Determine the (x, y) coordinate at the center of the cell enclosing the given text.  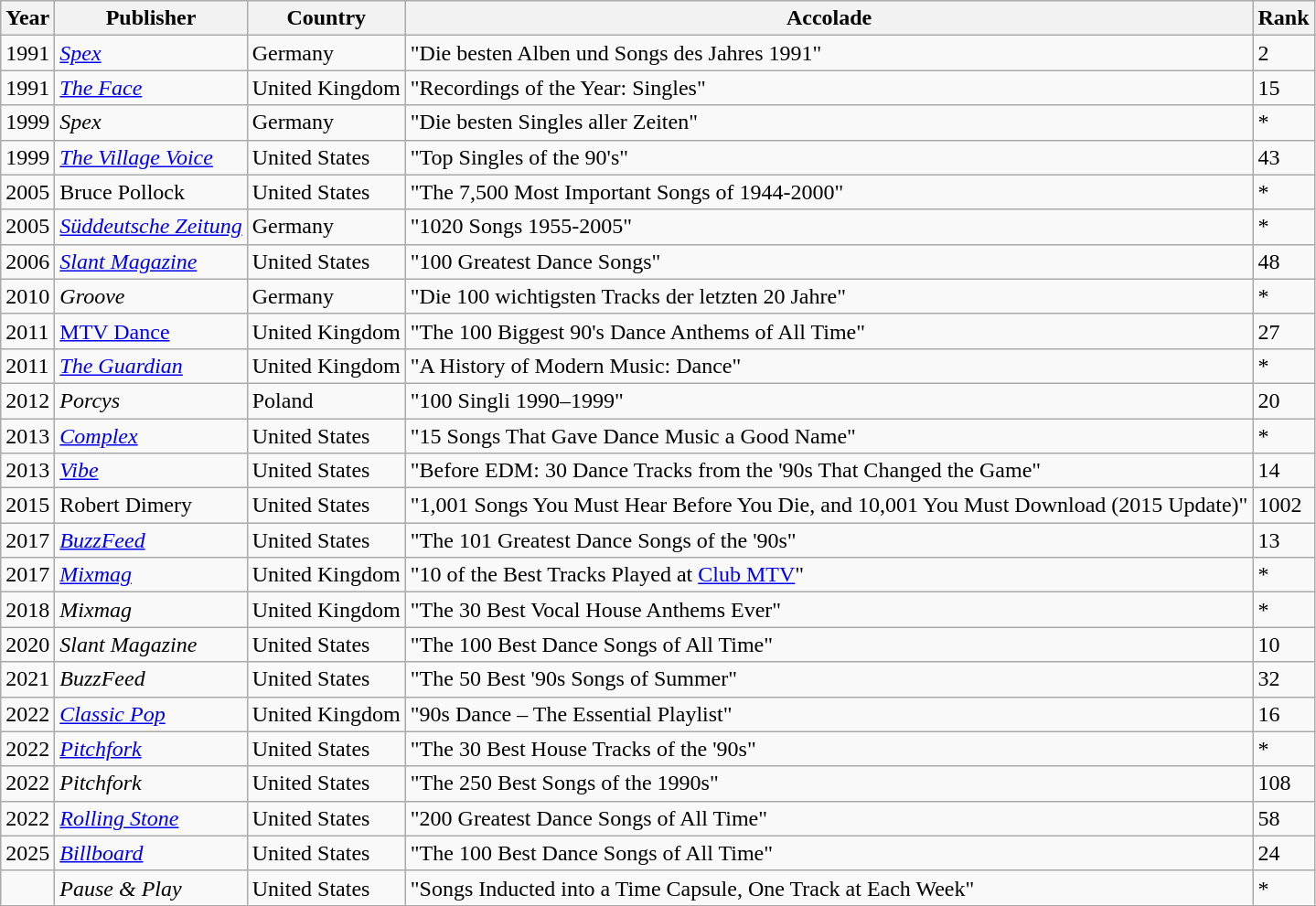
Classic Pop (151, 714)
2012 (27, 400)
Pause & Play (151, 888)
"The 100 Biggest 90's Dance Anthems of All Time" (829, 331)
Vibe (151, 471)
Publisher (151, 18)
Year (27, 18)
"The 30 Best Vocal House Anthems Ever" (829, 610)
The Face (151, 88)
"A History of Modern Music: Dance" (829, 366)
"Recordings of the Year: Singles" (829, 88)
Rolling Stone (151, 818)
Billboard (151, 853)
"Die 100 wichtigsten Tracks der letzten 20 Jahre" (829, 296)
1002 (1284, 506)
Accolade (829, 18)
"Die besten Singles aller Zeiten" (829, 123)
"The 7,500 Most Important Songs of 1944-2000" (829, 192)
"The 101 Greatest Dance Songs of the '90s" (829, 540)
32 (1284, 679)
"1020 Songs 1955-2005" (829, 227)
"Before EDM: 30 Dance Tracks from the '90s That Changed the Game" (829, 471)
"1,001 Songs You Must Hear Before You Die, and 10,001 You Must Download (2015 Update)" (829, 506)
"Songs Inducted into a Time Capsule, One Track at Each Week" (829, 888)
24 (1284, 853)
The Guardian (151, 366)
"100 Singli 1990–1999" (829, 400)
"200 Greatest Dance Songs of All Time" (829, 818)
"The 250 Best Songs of the 1990s" (829, 783)
14 (1284, 471)
"10 of the Best Tracks Played at Club MTV" (829, 575)
58 (1284, 818)
"The 50 Best '90s Songs of Summer" (829, 679)
2 (1284, 53)
2010 (27, 296)
Country (326, 18)
The Village Voice (151, 157)
2021 (27, 679)
"The 30 Best House Tracks of the '90s" (829, 749)
"Top Singles of the 90's" (829, 157)
10 (1284, 645)
"Die besten Alben und Songs des Jahres 1991" (829, 53)
2020 (27, 645)
Poland (326, 400)
13 (1284, 540)
Bruce Pollock (151, 192)
Süddeutsche Zeitung (151, 227)
Robert Dimery (151, 506)
Groove (151, 296)
20 (1284, 400)
2018 (27, 610)
27 (1284, 331)
MTV Dance (151, 331)
"15 Songs That Gave Dance Music a Good Name" (829, 436)
Porcys (151, 400)
"100 Greatest Dance Songs" (829, 261)
48 (1284, 261)
Complex (151, 436)
15 (1284, 88)
Rank (1284, 18)
43 (1284, 157)
2006 (27, 261)
2015 (27, 506)
108 (1284, 783)
16 (1284, 714)
"90s Dance – The Essential Playlist" (829, 714)
2025 (27, 853)
